For the text-containing cell, return its midpoint in (X, Y) coordinate format. 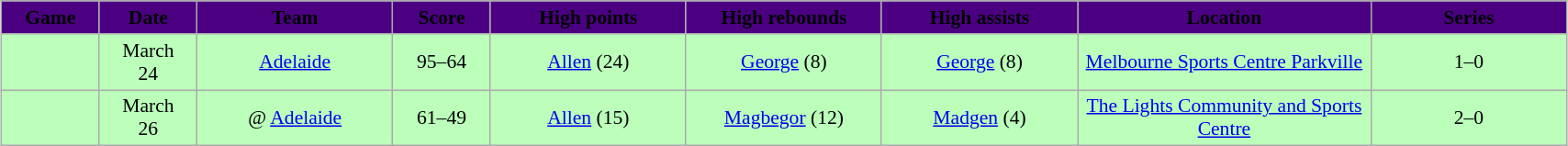
95–64 (442, 62)
Series (1469, 17)
61–49 (442, 118)
March 26 (149, 118)
@ Adelaide (296, 118)
High points (588, 17)
1–0 (1469, 62)
2–0 (1469, 118)
Melbourne Sports Centre Parkville (1225, 62)
Date (149, 17)
Allen (15) (588, 118)
March 24 (149, 62)
Madgen (4) (979, 118)
High assists (979, 17)
Score (442, 17)
Allen (24) (588, 62)
Magbegor (12) (784, 118)
Adelaide (296, 62)
The Lights Community and Sports Centre (1225, 118)
Game (51, 17)
Team (296, 17)
Location (1225, 17)
High rebounds (784, 17)
